Identify which cell holds the provided text, then report its [x, y] central coordinate. 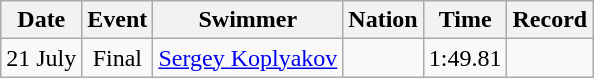
Final [118, 58]
Time [465, 20]
21 July [42, 58]
1:49.81 [465, 58]
Swimmer [248, 20]
Date [42, 20]
Sergey Koplyakov [248, 58]
Nation [383, 20]
Event [118, 20]
Record [550, 20]
